From the cell containing the given text, extract its center point as (x, y) coordinate. 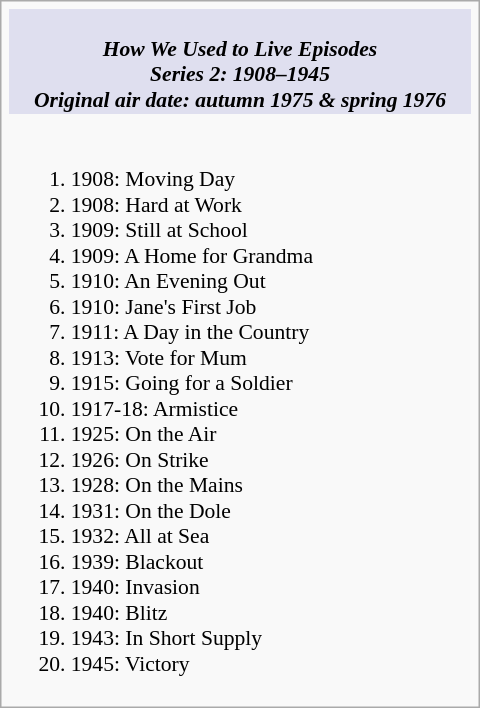
How We Used to Live EpisodesSeries 2: 1908–1945 Original air date: autumn 1975 & spring 1976 (240, 62)
